Output the (x, y) coordinate of the center of the cell containing the given text.  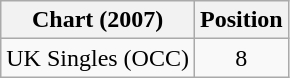
Chart (2007) (98, 20)
UK Singles (OCC) (98, 58)
8 (241, 58)
Position (241, 20)
